Detect which cell encompasses the target text, then output its (X, Y) center coordinate. 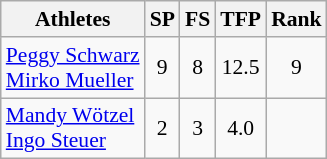
8 (198, 68)
Rank (296, 19)
TFP (240, 19)
Peggy SchwarzMirko Mueller (73, 68)
2 (162, 128)
SP (162, 19)
FS (198, 19)
4.0 (240, 128)
12.5 (240, 68)
Athletes (73, 19)
3 (198, 128)
Mandy WötzelIngo Steuer (73, 128)
